Find where the given text appears and provide that cell's center as [x, y] coordinate. 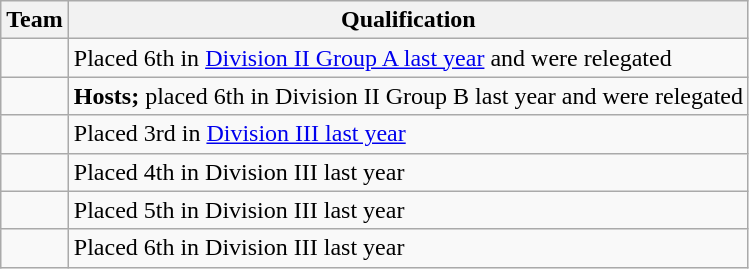
Team [35, 20]
Placed 6th in Division II Group A last year and were relegated [408, 58]
Placed 5th in Division III last year [408, 210]
Placed 3rd in Division III last year [408, 134]
Placed 6th in Division III last year [408, 248]
Qualification [408, 20]
Placed 4th in Division III last year [408, 172]
Hosts; placed 6th in Division II Group B last year and were relegated [408, 96]
